Return [x, y] of the center of cell containing provided text 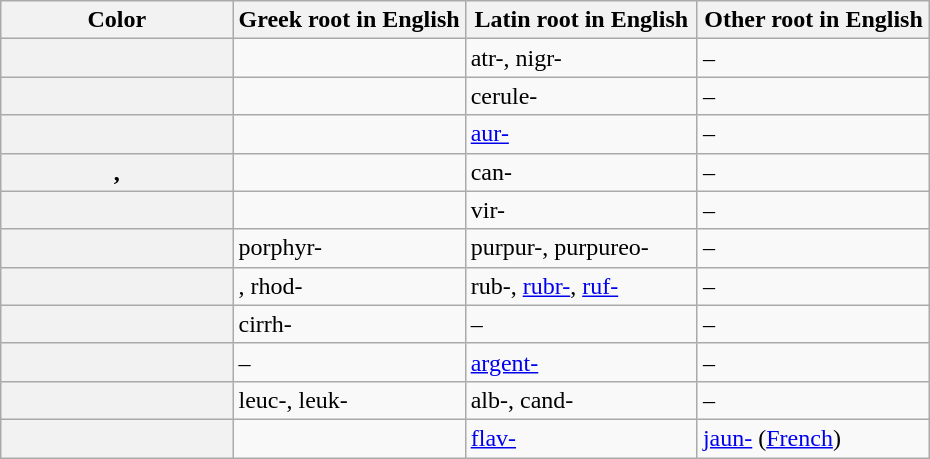
rub-, rubr-, ruf- [581, 286]
, [117, 172]
aur- [581, 134]
argent- [581, 362]
vir- [581, 210]
jaun- (French) [813, 438]
porphyr- [349, 248]
Greek root in English [349, 20]
Other root in English [813, 20]
Latin root in English [581, 20]
purpur-, purpureo- [581, 248]
cirrh- [349, 324]
flav- [581, 438]
leuc-, leuk- [349, 400]
cerule- [581, 96]
Color [117, 20]
atr-, nigr- [581, 58]
can- [581, 172]
, rhod- [349, 286]
alb-, cand- [581, 400]
